Find where the given text appears and provide that cell's center as [x, y] coordinate. 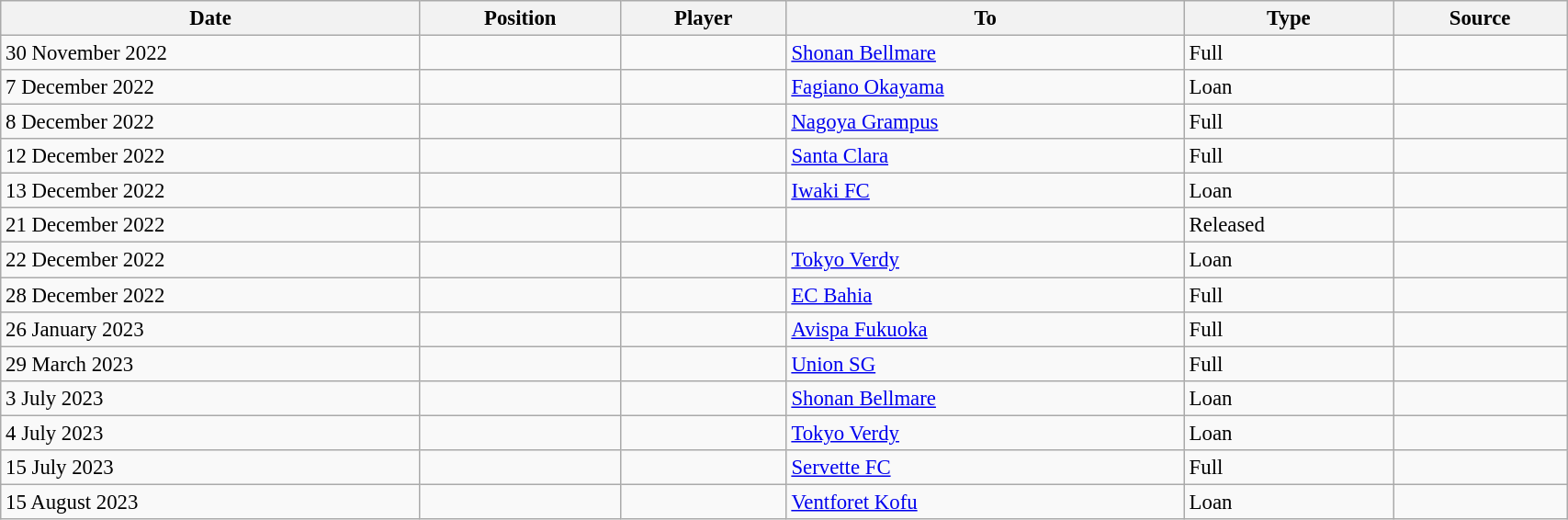
8 December 2022 [210, 122]
3 July 2023 [210, 398]
Player [704, 18]
Ventforet Kofu [985, 502]
15 July 2023 [210, 468]
29 March 2023 [210, 364]
Fagiano Okayama [985, 87]
To [985, 18]
12 December 2022 [210, 156]
22 December 2022 [210, 260]
EC Bahia [985, 295]
30 November 2022 [210, 53]
Type [1288, 18]
Santa Clara [985, 156]
Union SG [985, 364]
15 August 2023 [210, 502]
Iwaki FC [985, 191]
21 December 2022 [210, 225]
Released [1288, 225]
13 December 2022 [210, 191]
26 January 2023 [210, 329]
Avispa Fukuoka [985, 329]
7 December 2022 [210, 87]
Date [210, 18]
Servette FC [985, 468]
Source [1479, 18]
4 July 2023 [210, 433]
Nagoya Grampus [985, 122]
Position [520, 18]
28 December 2022 [210, 295]
